Return the [X, Y] coordinate for the center point of the cell that contains the specified text.  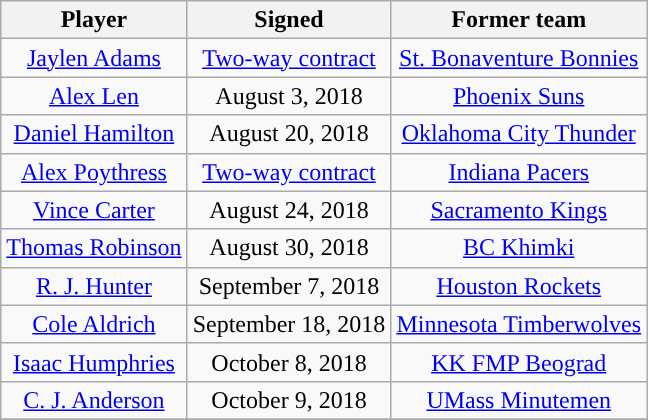
St. Bonaventure Bonnies [519, 58]
KK FMP Beograd [519, 362]
Player [94, 20]
Former team [519, 20]
October 8, 2018 [289, 362]
Phoenix Suns [519, 96]
August 24, 2018 [289, 210]
August 20, 2018 [289, 134]
Signed [289, 20]
September 7, 2018 [289, 286]
UMass Minutemen [519, 400]
Jaylen Adams [94, 58]
September 18, 2018 [289, 324]
Daniel Hamilton [94, 134]
Cole Aldrich [94, 324]
August 3, 2018 [289, 96]
Indiana Pacers [519, 172]
Alex Len [94, 96]
Vince Carter [94, 210]
Minnesota Timberwolves [519, 324]
BC Khimki [519, 248]
Oklahoma City Thunder [519, 134]
October 9, 2018 [289, 400]
C. J. Anderson [94, 400]
Sacramento Kings [519, 210]
Alex Poythress [94, 172]
August 30, 2018 [289, 248]
Houston Rockets [519, 286]
Isaac Humphries [94, 362]
R. J. Hunter [94, 286]
Thomas Robinson [94, 248]
